For the text-containing cell, return its midpoint in (x, y) coordinate format. 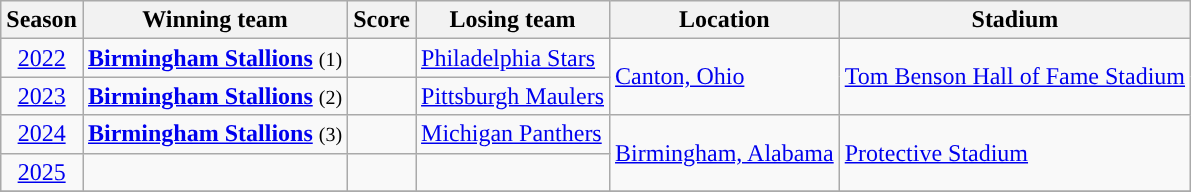
Stadium (1014, 20)
Michigan Panthers (513, 134)
2024 (42, 134)
Birmingham Stallions (1) (214, 58)
Philadelphia Stars (513, 58)
Score (382, 20)
2025 (42, 172)
Birmingham, Alabama (725, 153)
Pittsburgh Maulers (513, 96)
Tom Benson Hall of Fame Stadium (1014, 77)
Winning team (214, 20)
Location (725, 20)
Protective Stadium (1014, 153)
2022 (42, 58)
Birmingham Stallions (3) (214, 134)
Birmingham Stallions (2) (214, 96)
2023 (42, 96)
Losing team (513, 20)
Canton, Ohio (725, 77)
Season (42, 20)
